Output the [x, y] coordinate of the center of the cell containing the given text.  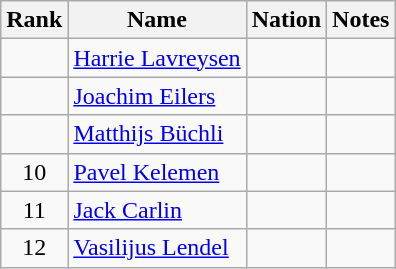
Jack Carlin [157, 210]
Matthijs Büchli [157, 134]
12 [34, 248]
Pavel Kelemen [157, 172]
Joachim Eilers [157, 96]
Vasilijus Lendel [157, 248]
10 [34, 172]
Rank [34, 20]
Harrie Lavreysen [157, 58]
Nation [286, 20]
Notes [361, 20]
11 [34, 210]
Name [157, 20]
